Locate the cell with the specified text and output its [x, y] center coordinate. 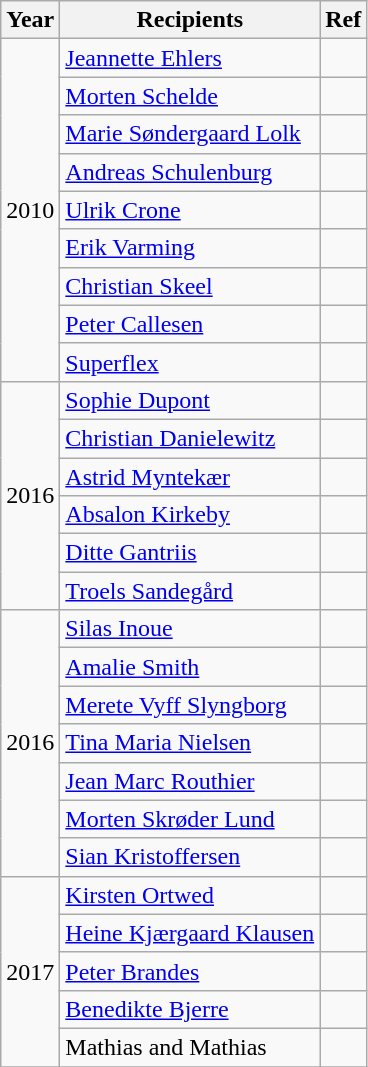
Morten Schelde [190, 96]
Jeannette Ehlers [190, 58]
Jean Marc Routhier [190, 781]
Peter Callesen [190, 324]
Erik Varming [190, 248]
Morten Skrøder Lund [190, 819]
Recipients [190, 20]
Heine Kjærgaard Klausen [190, 933]
Benedikte Bjerre [190, 1009]
Troels Sandegård [190, 591]
Marie Søndergaard Lolk [190, 134]
Christian Danielewitz [190, 438]
Peter Brandes [190, 971]
Year [30, 20]
Ulrik Crone [190, 210]
2010 [30, 210]
Sophie Dupont [190, 400]
Silas Inoue [190, 629]
Tina Maria Nielsen [190, 743]
Superflex [190, 362]
Amalie Smith [190, 667]
2017 [30, 971]
Merete Vyff Slyngborg [190, 705]
Sian Kristoffersen [190, 857]
Ditte Gantriis [190, 553]
Kirsten Ortwed [190, 895]
Astrid Myntekær [190, 477]
Andreas Schulenburg [190, 172]
Mathias and Mathias [190, 1047]
Absalon Kirkeby [190, 515]
Christian Skeel [190, 286]
Ref [344, 20]
